Search for the cell housing the specified text and yield its [X, Y] center coordinate. 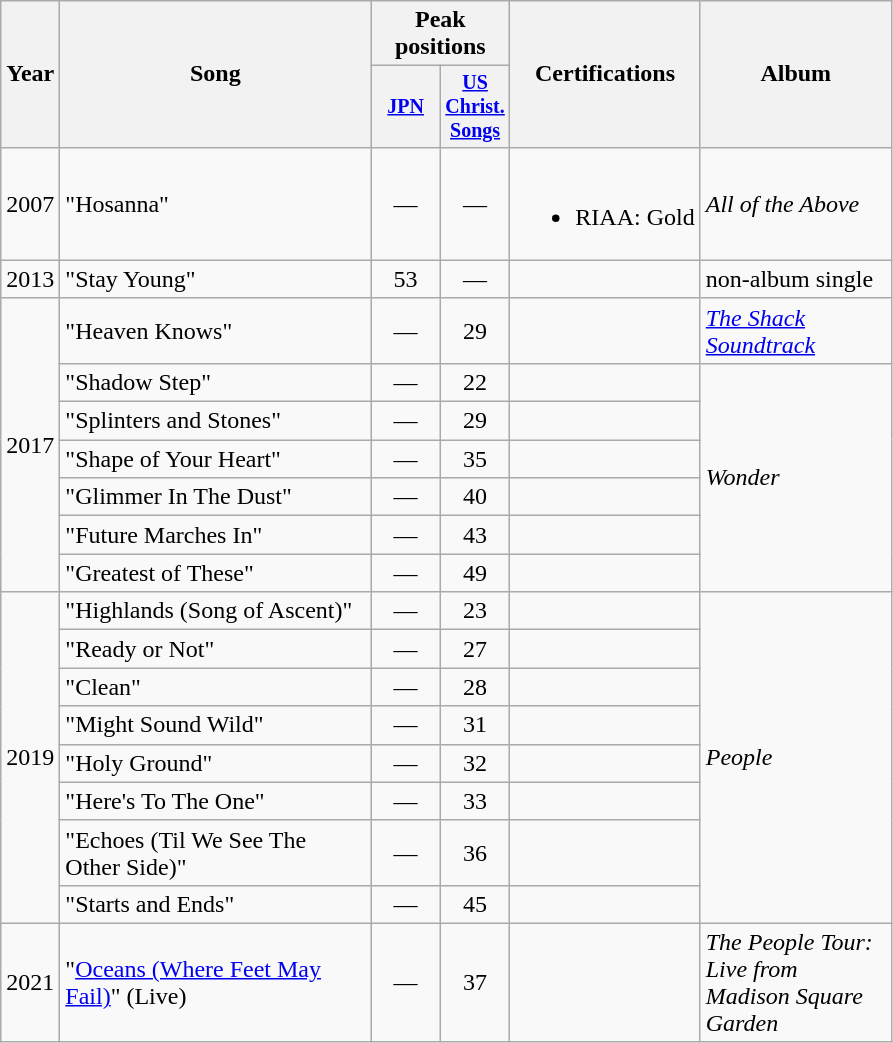
45 [474, 904]
"Here's To The One" [216, 801]
40 [474, 497]
2007 [30, 204]
Certifications [605, 74]
23 [474, 611]
Wonder [796, 477]
All of the Above [796, 204]
"Starts and Ends" [216, 904]
"Greatest of These" [216, 573]
"Shape of Your Heart" [216, 459]
27 [474, 649]
"Future Marches In" [216, 535]
2021 [30, 982]
2019 [30, 758]
2017 [30, 444]
Song [216, 74]
RIAA: Gold [605, 204]
"Stay Young" [216, 279]
31 [474, 725]
"Oceans (Where Feet May Fail)" (Live) [216, 982]
"Glimmer In The Dust" [216, 497]
22 [474, 382]
The Shack Soundtrack [796, 330]
43 [474, 535]
28 [474, 687]
"Ready or Not" [216, 649]
"Might Sound Wild" [216, 725]
35 [474, 459]
Album [796, 74]
"Holy Ground" [216, 763]
People [796, 758]
"Echoes (Til We See The Other Side)" [216, 852]
37 [474, 982]
JPN [406, 106]
53 [406, 279]
33 [474, 801]
Year [30, 74]
"Shadow Step" [216, 382]
Peak positions [440, 34]
USChrist.Songs [474, 106]
36 [474, 852]
non-album single [796, 279]
49 [474, 573]
"Heaven Knows" [216, 330]
The People Tour: Live from Madison Square Garden [796, 982]
"Splinters and Stones" [216, 421]
32 [474, 763]
"Hosanna" [216, 204]
"Highlands (Song of Ascent)" [216, 611]
2013 [30, 279]
"Clean" [216, 687]
